Locate the cell with the specified text and output its [x, y] center coordinate. 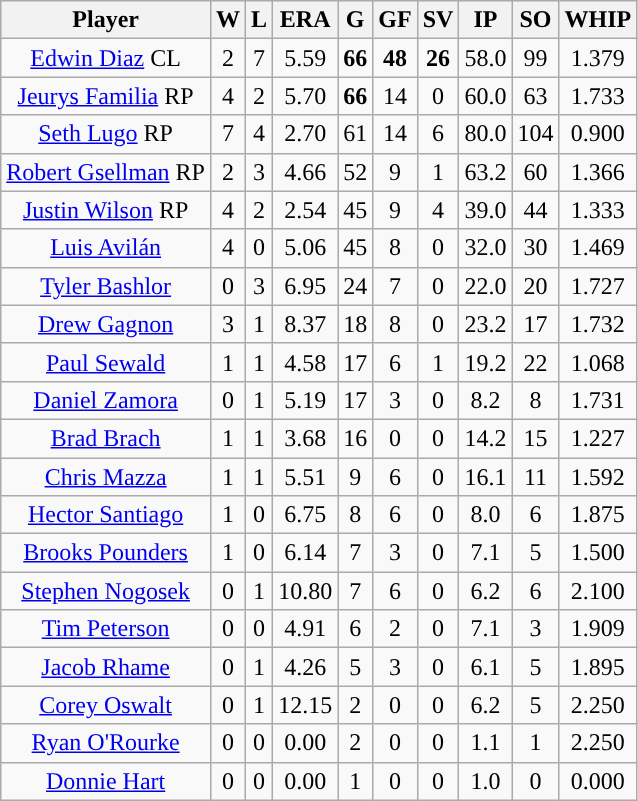
8.0 [486, 515]
Jeurys Familia RP [106, 96]
1.0 [486, 781]
GF [395, 20]
19.2 [486, 362]
14.2 [486, 438]
Drew Gagnon [106, 324]
32.0 [486, 248]
1.731 [598, 400]
1.733 [598, 96]
Daniel Zamora [106, 400]
Jacob Rhame [106, 667]
5.06 [306, 248]
Stephen Nogosek [106, 591]
2.54 [306, 210]
3.68 [306, 438]
W [228, 20]
4.91 [306, 629]
1.500 [598, 553]
1.068 [598, 362]
0.000 [598, 781]
5.19 [306, 400]
2.70 [306, 134]
5.51 [306, 477]
1.333 [598, 210]
Tyler Bashlor [106, 286]
8.2 [486, 400]
26 [438, 58]
Brad Brach [106, 438]
20 [536, 286]
Luis Avilán [106, 248]
1.227 [598, 438]
4.66 [306, 172]
80.0 [486, 134]
1.727 [598, 286]
Edwin Diaz CL [106, 58]
60 [536, 172]
63 [536, 96]
24 [356, 286]
SO [536, 20]
10.80 [306, 591]
Chris Mazza [106, 477]
1.379 [598, 58]
22.0 [486, 286]
0.900 [598, 134]
Paul Sewald [106, 362]
Brooks Pounders [106, 553]
44 [536, 210]
39.0 [486, 210]
18 [356, 324]
4.26 [306, 667]
1.875 [598, 515]
99 [536, 58]
2.100 [598, 591]
Robert Gsellman RP [106, 172]
Seth Lugo RP [106, 134]
ERA [306, 20]
22 [536, 362]
1.895 [598, 667]
1.469 [598, 248]
6.75 [306, 515]
60.0 [486, 96]
8.37 [306, 324]
Player [106, 20]
6.14 [306, 553]
L [260, 20]
Justin Wilson RP [106, 210]
15 [536, 438]
11 [536, 477]
Tim Peterson [106, 629]
IP [486, 20]
Donnie Hart [106, 781]
1.909 [598, 629]
52 [356, 172]
63.2 [486, 172]
1.732 [598, 324]
16.1 [486, 477]
1.1 [486, 743]
1.592 [598, 477]
5.59 [306, 58]
Hector Santiago [106, 515]
61 [356, 134]
SV [438, 20]
16 [356, 438]
5.70 [306, 96]
1.366 [598, 172]
30 [536, 248]
G [356, 20]
12.15 [306, 705]
48 [395, 58]
23.2 [486, 324]
6.1 [486, 667]
6.95 [306, 286]
4.58 [306, 362]
WHIP [598, 20]
104 [536, 134]
Corey Oswalt [106, 705]
58.0 [486, 58]
Ryan O'Rourke [106, 743]
